Search for the cell housing the specified text and yield its (x, y) center coordinate. 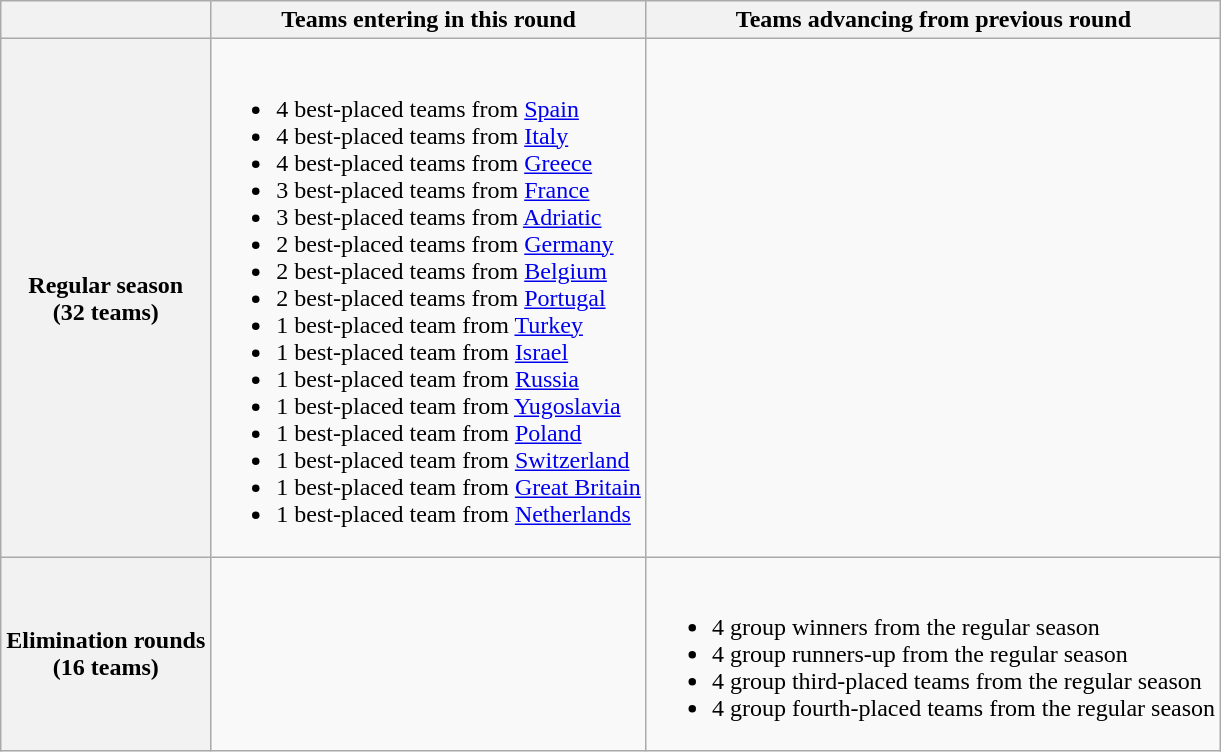
Elimination rounds(16 teams) (106, 654)
Teams advancing from previous round (933, 20)
Regular season(32 teams) (106, 298)
Teams entering in this round (429, 20)
